Provide the (x, y) coordinate of the cell's center where the given text is located.  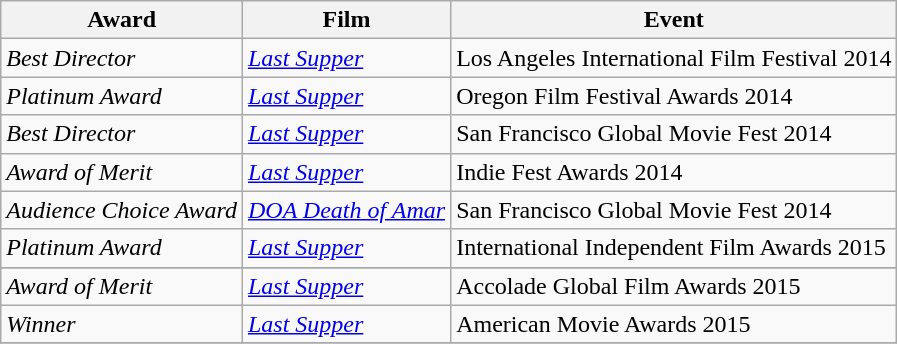
Winner (122, 324)
Los Angeles International Film Festival 2014 (674, 58)
Event (674, 20)
International Independent Film Awards 2015 (674, 248)
Award (122, 20)
American Movie Awards 2015 (674, 324)
Accolade Global Film Awards 2015 (674, 286)
Indie Fest Awards 2014 (674, 172)
Audience Choice Award (122, 210)
DOA Death of Amar (346, 210)
Oregon Film Festival Awards 2014 (674, 96)
Film (346, 20)
